Return the (X, Y) coordinate for the center point of the cell that contains the specified text.  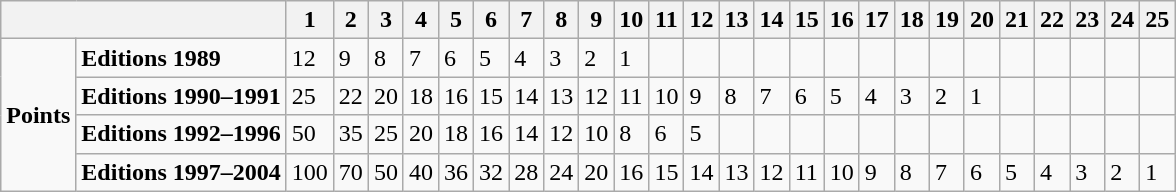
70 (350, 172)
Editions 1989 (181, 58)
Editions 1990–1991 (181, 96)
Points (38, 115)
23 (1088, 20)
Editions 1992–1996 (181, 134)
35 (350, 134)
100 (310, 172)
21 (1018, 20)
17 (876, 20)
19 (946, 20)
36 (456, 172)
28 (526, 172)
Editions 1997–2004 (181, 172)
40 (420, 172)
32 (492, 172)
